Extract the [x, y] coordinate from the center of the cell holding the provided text.  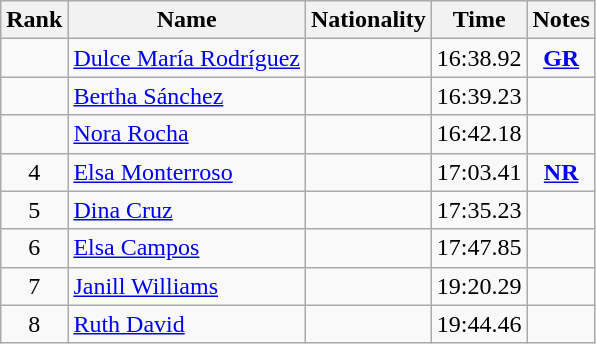
17:35.23 [479, 210]
16:38.92 [479, 58]
Name [187, 20]
Dulce María Rodríguez [187, 58]
17:47.85 [479, 248]
Bertha Sánchez [187, 96]
NR [561, 172]
Rank [34, 20]
19:44.46 [479, 324]
Janill Williams [187, 286]
5 [34, 210]
GR [561, 58]
8 [34, 324]
Time [479, 20]
16:39.23 [479, 96]
Elsa Campos [187, 248]
Nora Rocha [187, 134]
4 [34, 172]
16:42.18 [479, 134]
Nationality [369, 20]
19:20.29 [479, 286]
Dina Cruz [187, 210]
17:03.41 [479, 172]
7 [34, 286]
Ruth David [187, 324]
Elsa Monterroso [187, 172]
6 [34, 248]
Notes [561, 20]
